Find where the given text appears and provide that cell's center as [X, Y] coordinate. 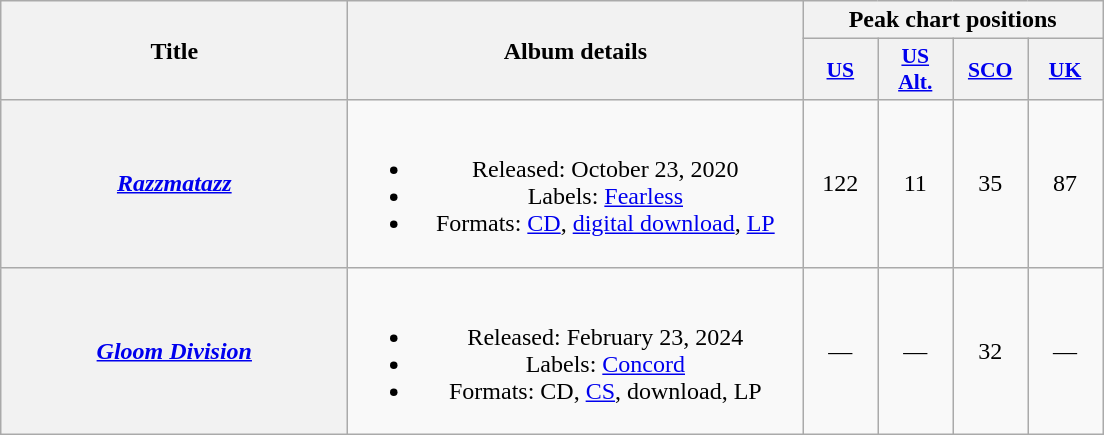
SCO [990, 70]
Released: October 23, 2020Labels: FearlessFormats: CD, digital download, LP [576, 184]
USAlt. [916, 70]
UK [1066, 70]
Album details [576, 50]
US [840, 70]
Gloom Division [174, 350]
Released: February 23, 2024Labels: ConcordFormats: CD, CS, download, LP [576, 350]
Razzmatazz [174, 184]
32 [990, 350]
11 [916, 184]
122 [840, 184]
87 [1066, 184]
Peak chart positions [953, 20]
35 [990, 184]
Title [174, 50]
